Return the [x, y] coordinate for the center point of the cell that contains the specified text.  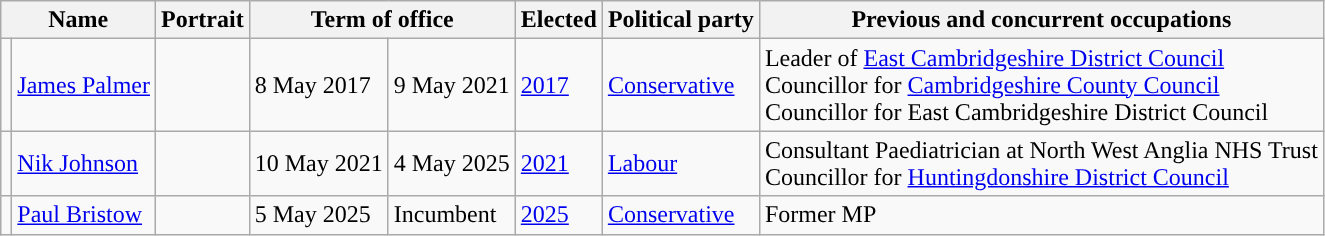
Paul Bristow [84, 215]
Portrait [203, 20]
9 May 2021 [452, 85]
Name [78, 20]
James Palmer [84, 85]
Political party [680, 20]
Previous and concurrent occupations [1041, 20]
Leader of East Cambridgeshire District Council Councillor for Cambridgeshire County CouncilCouncillor for East Cambridgeshire District Council [1041, 85]
Term of office [382, 20]
4 May 2025 [452, 164]
Nik Johnson [84, 164]
10 May 2021 [318, 164]
8 May 2017 [318, 85]
Incumbent [452, 215]
Former MP [1041, 215]
Elected [558, 20]
5 May 2025 [318, 215]
2025 [558, 215]
2021 [558, 164]
Consultant Paediatrician at North West Anglia NHS TrustCouncillor for Huntingdonshire District Council [1041, 164]
2017 [558, 85]
Labour [680, 164]
